Return the (x, y) coordinate for the center point of the cell that contains the specified text.  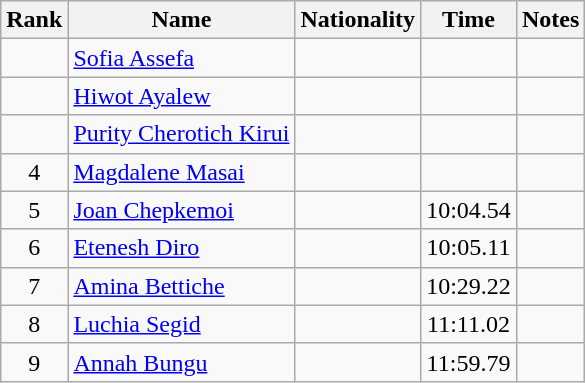
8 (34, 324)
Rank (34, 20)
11:11.02 (469, 324)
Luchia Segid (182, 324)
Purity Cherotich Kirui (182, 134)
11:59.79 (469, 362)
5 (34, 210)
7 (34, 286)
Notes (550, 20)
Joan Chepkemoi (182, 210)
Sofia Assefa (182, 58)
Magdalene Masai (182, 172)
Amina Bettiche (182, 286)
9 (34, 362)
10:29.22 (469, 286)
6 (34, 248)
10:05.11 (469, 248)
Time (469, 20)
Hiwot Ayalew (182, 96)
Name (182, 20)
Nationality (358, 20)
4 (34, 172)
10:04.54 (469, 210)
Etenesh Diro (182, 248)
Annah Bungu (182, 362)
